Extract the [X, Y] coordinate from the center of the cell holding the provided text.  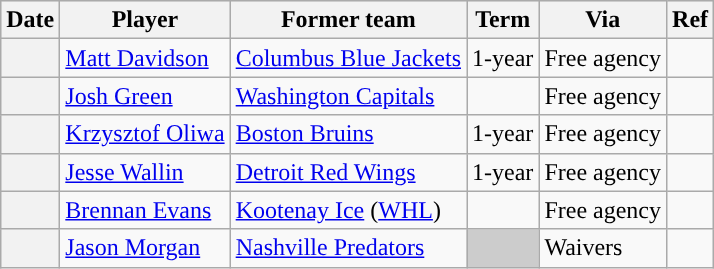
Detroit Red Wings [348, 172]
Brennan Evans [145, 210]
Term [503, 20]
Date [30, 20]
Former team [348, 20]
Kootenay Ice (WHL) [348, 210]
Waivers [603, 248]
Columbus Blue Jackets [348, 58]
Via [603, 20]
Jesse Wallin [145, 172]
Ref [690, 20]
Boston Bruins [348, 134]
Josh Green [145, 96]
Jason Morgan [145, 248]
Matt Davidson [145, 58]
Washington Capitals [348, 96]
Player [145, 20]
Krzysztof Oliwa [145, 134]
Nashville Predators [348, 248]
